For the text-containing cell, return its midpoint in [x, y] coordinate format. 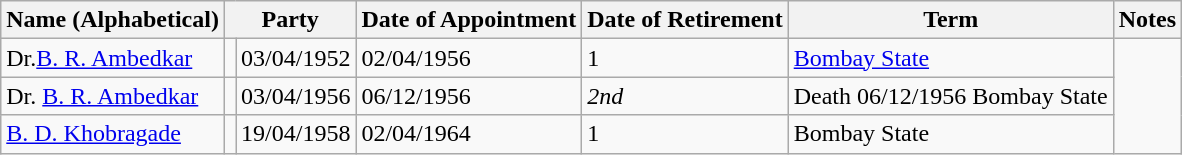
Date of Retirement [686, 20]
03/04/1952 [296, 58]
B. D. Khobragade [113, 134]
2nd [686, 96]
Name (Alphabetical) [113, 20]
Dr.B. R. Ambedkar [113, 58]
Party [290, 20]
02/04/1956 [469, 58]
06/12/1956 [469, 96]
02/04/1964 [469, 134]
Death 06/12/1956 Bombay State [950, 96]
19/04/1958 [296, 134]
Notes [1147, 20]
Term [950, 20]
03/04/1956 [296, 96]
Date of Appointment [469, 20]
Dr. B. R. Ambedkar [113, 96]
